Output the (x, y) coordinate of the center of the cell containing the given text.  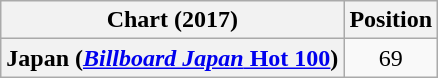
Chart (2017) (172, 20)
Position (391, 20)
Japan (Billboard Japan Hot 100) (172, 58)
69 (391, 58)
